For the text-containing cell, return its midpoint in [X, Y] coordinate format. 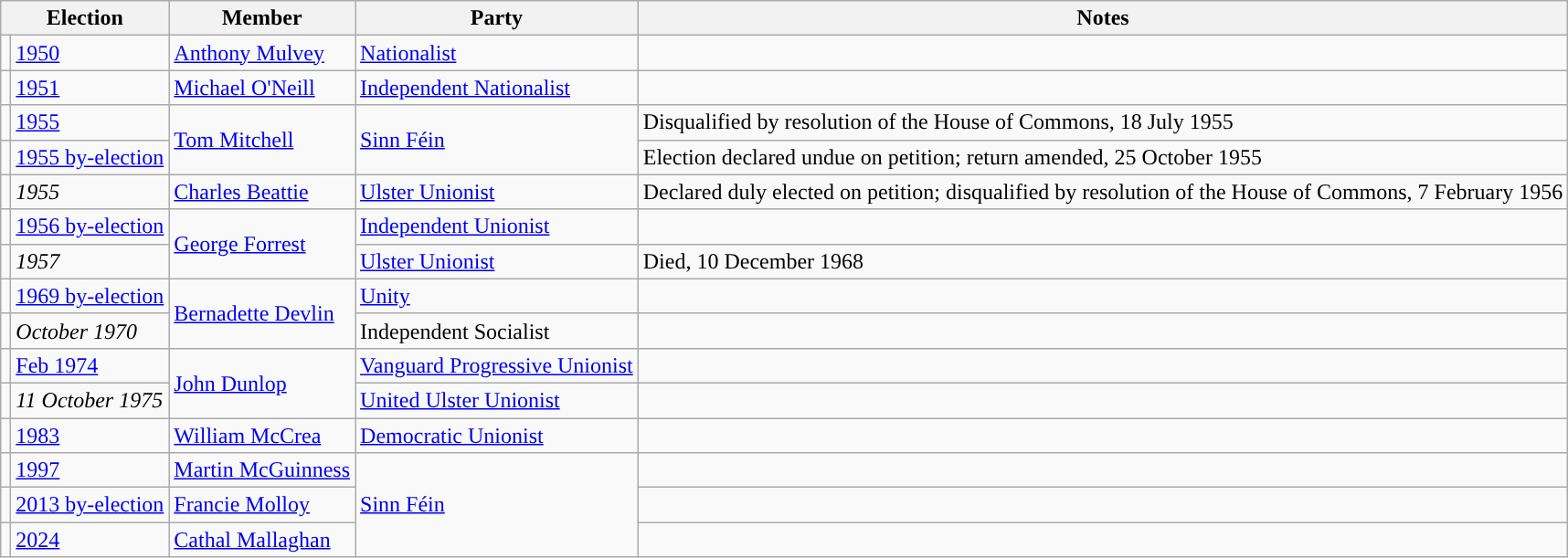
Independent Unionist [497, 226]
1983 [90, 436]
Democratic Unionist [497, 436]
Francie Molloy [262, 505]
Charles Beattie [262, 192]
Member [262, 18]
1956 by-election [90, 226]
Nationalist [497, 53]
United Ulster Unionist [497, 400]
1951 [90, 88]
1950 [90, 53]
William McCrea [262, 436]
George Forrest [262, 244]
11 October 1975 [90, 400]
Notes [1103, 18]
Martin McGuinness [262, 470]
Unity [497, 296]
2024 [90, 540]
Tom Mitchell [262, 140]
Independent Nationalist [497, 88]
Cathal Mallaghan [262, 540]
Died, 10 December 1968 [1103, 261]
Election [85, 18]
1955 by-election [90, 157]
Party [497, 18]
2013 by-election [90, 505]
October 1970 [90, 331]
Feb 1974 [90, 365]
1969 by-election [90, 296]
Election declared undue on petition; return amended, 25 October 1955 [1103, 157]
John Dunlop [262, 383]
1957 [90, 261]
Michael O'Neill [262, 88]
Disqualified by resolution of the House of Commons, 18 July 1955 [1103, 122]
Independent Socialist [497, 331]
Bernadette Devlin [262, 313]
Anthony Mulvey [262, 53]
Declared duly elected on petition; disqualified by resolution of the House of Commons, 7 February 1956 [1103, 192]
Vanguard Progressive Unionist [497, 365]
1997 [90, 470]
